Output the (x, y) coordinate of the center of the cell containing the given text.  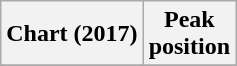
Chart (2017) (72, 34)
Peak position (189, 34)
